Return (X, Y) of the center of cell containing provided text 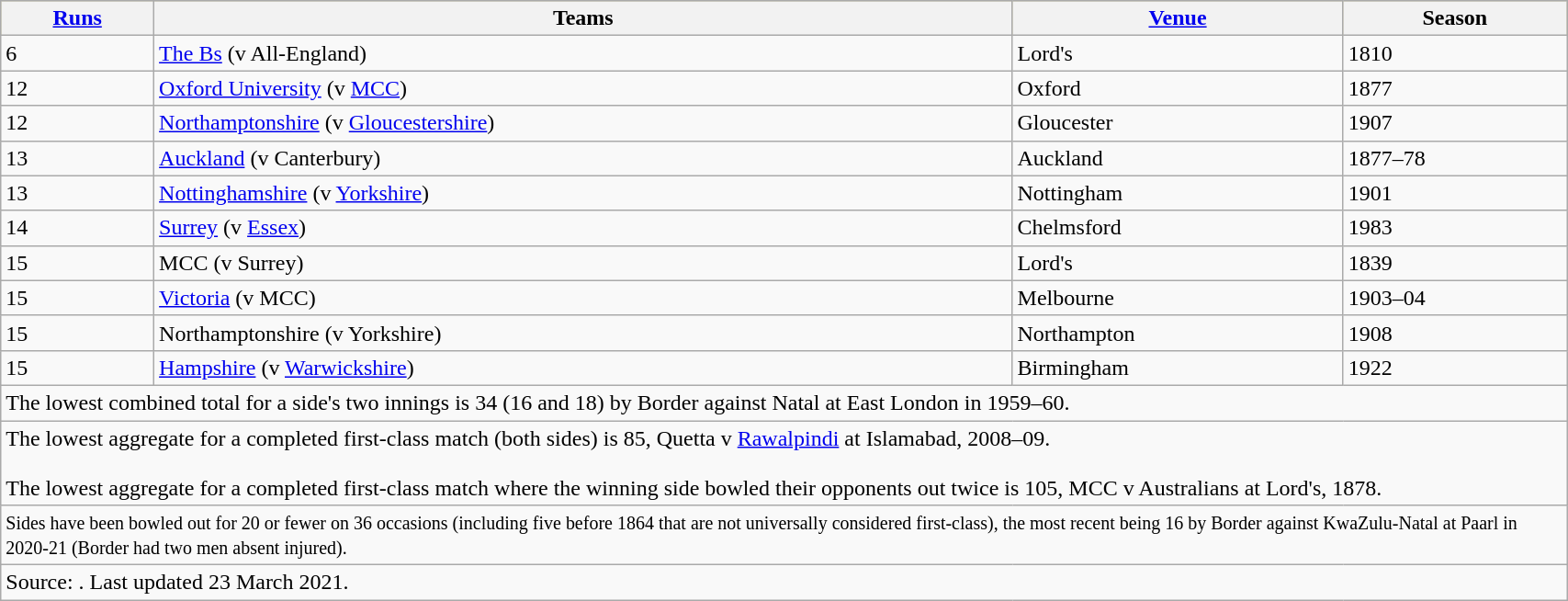
Season (1455, 18)
1901 (1455, 193)
The Bs (v All-England) (583, 53)
Auckland (1178, 158)
Northamptonshire (v Yorkshire) (583, 333)
Victoria (v MCC) (583, 298)
The lowest combined total for a side's two innings is 34 (16 and 18) by Border against Natal at East London in 1959–60. (784, 403)
Source: . Last updated 23 March 2021. (784, 583)
Auckland (v Canterbury) (583, 158)
Chelmsford (1178, 228)
Runs (77, 18)
1907 (1455, 123)
Hampshire (v Warwickshire) (583, 368)
MCC (v Surrey) (583, 263)
Nottingham (1178, 193)
Oxford University (v MCC) (583, 88)
Birmingham (1178, 368)
Melbourne (1178, 298)
Teams (583, 18)
Surrey (v Essex) (583, 228)
1877–78 (1455, 158)
6 (77, 53)
1810 (1455, 53)
Venue (1178, 18)
14 (77, 228)
1903–04 (1455, 298)
Gloucester (1178, 123)
1922 (1455, 368)
Northampton (1178, 333)
1839 (1455, 263)
Northamptonshire (v Gloucestershire) (583, 123)
Nottinghamshire (v Yorkshire) (583, 193)
Oxford (1178, 88)
1908 (1455, 333)
1983 (1455, 228)
1877 (1455, 88)
